Output the [X, Y] coordinate of the center of the cell containing the given text.  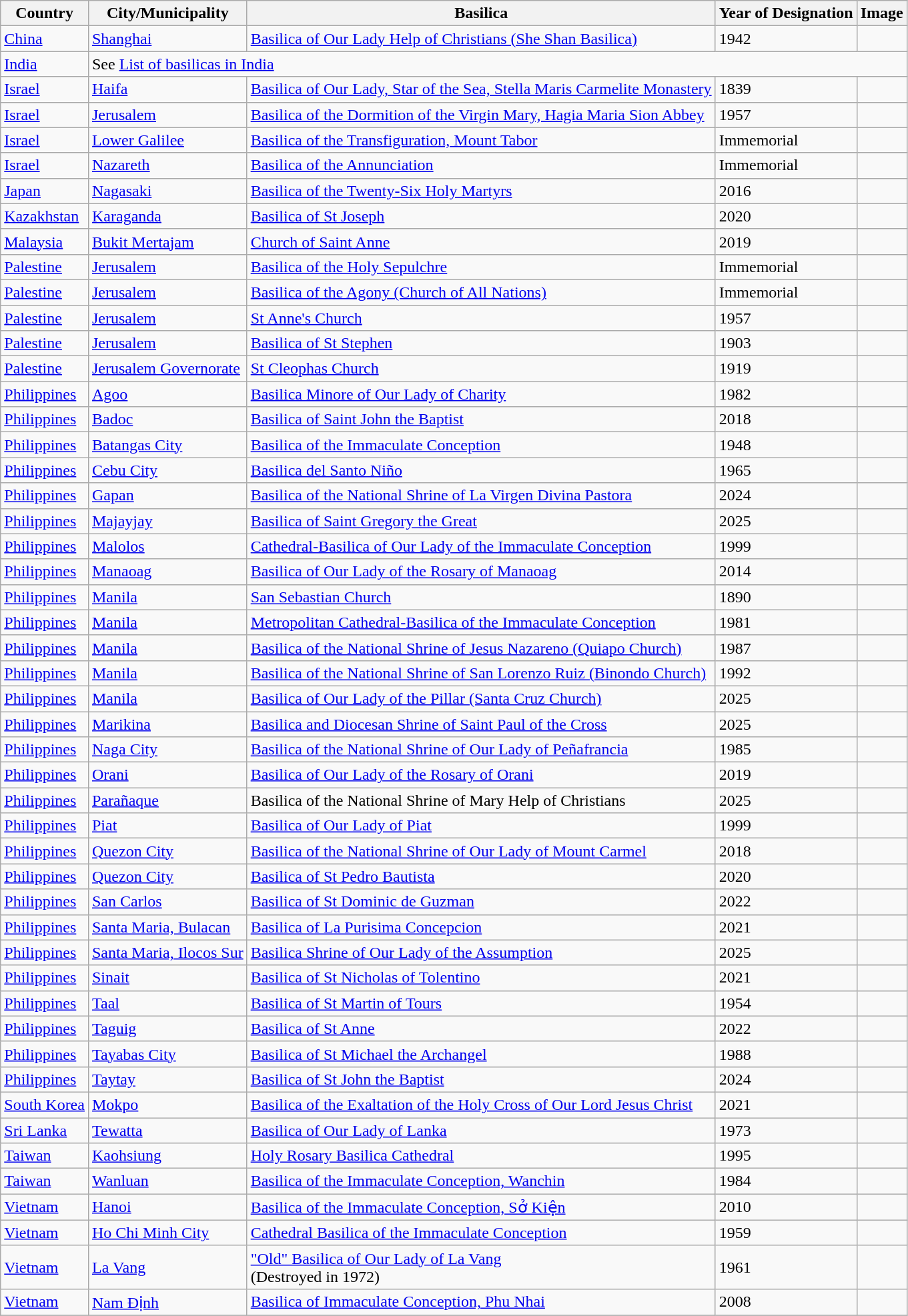
1985 [786, 750]
San Carlos [167, 902]
Karaganda [167, 216]
India [45, 64]
Holy Rosary Basilica Cathedral [481, 1156]
Basilica of the Annunciation [481, 165]
Malaysia [45, 241]
Basilica and Diocesan Shrine of Saint Paul of the Cross [481, 724]
Gapan [167, 496]
Basilica of St Anne [481, 1029]
Basilica of the Holy Sepulchre [481, 267]
Basilica of St Pedro Bautista [481, 876]
Hanoi [167, 1207]
Basilica of the National Shrine of Mary Help of Christians [481, 800]
Basilica [481, 13]
Kazakhstan [45, 216]
Cebu City [167, 470]
1982 [786, 394]
Malolos [167, 546]
Basilica of the National Shrine of Our Lady of Mount Carmel [481, 851]
Basilica of the Immaculate Conception, Sở Kiện [481, 1207]
1995 [786, 1156]
St Cleophas Church [481, 369]
Cathedral Basilica of the Immaculate Conception [481, 1233]
1992 [786, 673]
Bukit Mertajam [167, 241]
Basilica of La Purisima Concepcion [481, 927]
Taytay [167, 1079]
1959 [786, 1233]
1973 [786, 1131]
Metropolitan Cathedral-Basilica of the Immaculate Conception [481, 622]
Nazareth [167, 165]
Basilica of St Martin of Tours [481, 1003]
Ho Chi Minh City [167, 1233]
Tewatta [167, 1131]
Santa Maria, Ilocos Sur [167, 952]
Basilica of the Transfiguration, Mount Tabor [481, 140]
Basilica of St Stephen [481, 344]
Manaoag [167, 572]
Jerusalem Governorate [167, 369]
Year of Designation [786, 13]
South Korea [45, 1105]
Nagasaki [167, 191]
Basilica of Our Lady, Star of the Sea, Stella Maris Carmelite Monastery [481, 89]
Mokpo [167, 1105]
1903 [786, 344]
See List of basilicas in India [498, 64]
Basilica of St Dominic de Guzman [481, 902]
Basilica of St Nicholas of Tolentino [481, 978]
Parañaque [167, 800]
Basilica of the National Shrine of La Virgen Divina Pastora [481, 496]
Basilica of the National Shrine of Our Lady of Peñafrancia [481, 750]
2014 [786, 572]
Majayjay [167, 521]
Church of Saint Anne [481, 241]
1890 [786, 597]
1942 [786, 39]
Taal [167, 1003]
1981 [786, 622]
2010 [786, 1207]
Santa Maria, Bulacan [167, 927]
Image [882, 13]
Marikina [167, 724]
"Old" Basilica of Our Lady of La Vang(Destroyed in 1972) [481, 1267]
Basilica of the Immaculate Conception, Wanchin [481, 1181]
Shanghai [167, 39]
Basilica of Saint John the Baptist [481, 420]
Basilica Minore of Our Lady of Charity [481, 394]
Basilica of St John the Baptist [481, 1079]
Tayabas City [167, 1054]
Batangas City [167, 445]
Basilica of the Twenty-Six Holy Martyrs [481, 191]
Naga City [167, 750]
Basilica of St Joseph [481, 216]
Lower Galilee [167, 140]
Basilica of the Agony (Church of All Nations) [481, 292]
Orani [167, 775]
Basilica of the National Shrine of San Lorenzo Ruiz (Binondo Church) [481, 673]
Sri Lanka [45, 1131]
1984 [786, 1181]
Basilica of the Dormition of the Virgin Mary, Hagia Maria Sion Abbey [481, 115]
China [45, 39]
La Vang [167, 1267]
Basilica of Our Lady Help of Christians (She Shan Basilica) [481, 39]
City/Municipality [167, 13]
Badoc [167, 420]
Basilica of the National Shrine of Jesus Nazareno (Quiapo Church) [481, 648]
1839 [786, 89]
Basilica of Our Lady of Lanka [481, 1131]
1965 [786, 470]
Wanluan [167, 1181]
1987 [786, 648]
Piat [167, 826]
1948 [786, 445]
Cathedral-Basilica of Our Lady of the Immaculate Conception [481, 546]
Basilica of Our Lady of the Pillar (Santa Cruz Church) [481, 698]
Taguig [167, 1029]
Basilica Shrine of Our Lady of the Assumption [481, 952]
St Anne's Church [481, 318]
Basilica of Saint Gregory the Great [481, 521]
1988 [786, 1054]
Basilica of Our Lady of Piat [481, 826]
Basilica of St Michael the Archangel [481, 1054]
San Sebastian Church [481, 597]
Haifa [167, 89]
1954 [786, 1003]
Country [45, 13]
Basilica del Santo Niño [481, 470]
1919 [786, 369]
Basilica of Immaculate Conception, Phu Nhai [481, 1302]
Sinait [167, 978]
2008 [786, 1302]
Agoo [167, 394]
Basilica of Our Lady of the Rosary of Orani [481, 775]
Basilica of Our Lady of the Rosary of Manaoag [481, 572]
Basilica of the Exaltation of the Holy Cross of Our Lord Jesus Christ [481, 1105]
Nam Định [167, 1302]
Japan [45, 191]
Basilica of the Immaculate Conception [481, 445]
2016 [786, 191]
1961 [786, 1267]
Kaohsiung [167, 1156]
